Capture the cell that displays the provided text and extract its (X, Y) central coordinate. 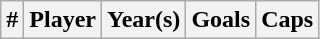
# (12, 20)
Player (63, 20)
Caps (288, 20)
Goals (221, 20)
Year(s) (144, 20)
